Detect which cell encompasses the target text, then output its (x, y) center coordinate. 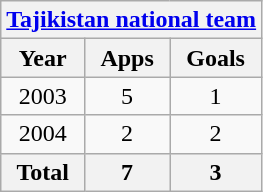
Apps (128, 58)
7 (128, 172)
Year (43, 58)
Goals (216, 58)
2004 (43, 134)
Tajikistan national team (132, 20)
2003 (43, 96)
1 (216, 96)
Total (43, 172)
3 (216, 172)
5 (128, 96)
